Identify which cell holds the provided text, then report its (x, y) central coordinate. 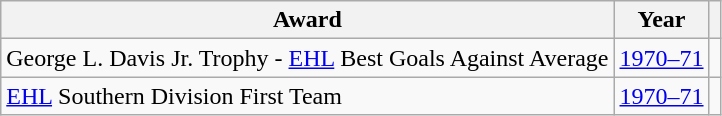
Year (662, 20)
EHL Southern Division First Team (308, 96)
George L. Davis Jr. Trophy - EHL Best Goals Against Average (308, 58)
Award (308, 20)
